Extract the [X, Y] coordinate from the center of the cell holding the provided text.  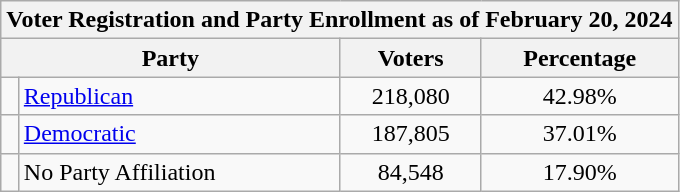
37.01% [580, 134]
42.98% [580, 96]
Democratic [179, 134]
Voter Registration and Party Enrollment as of February 20, 2024 [340, 20]
No Party Affiliation [179, 172]
Percentage [580, 58]
Voters [410, 58]
218,080 [410, 96]
Republican [179, 96]
187,805 [410, 134]
84,548 [410, 172]
17.90% [580, 172]
Party [170, 58]
